Locate the cell with the specified text and output its (X, Y) center coordinate. 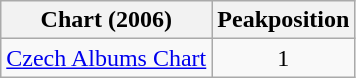
Chart (2006) (106, 20)
Czech Albums Chart (106, 58)
Peakposition (284, 20)
1 (284, 58)
